Determine the [x, y] coordinate at the center of the cell enclosing the given text.  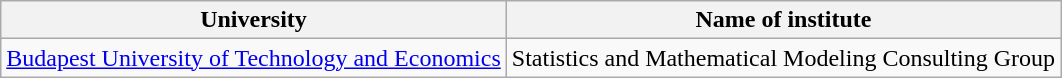
Budapest University of Technology and Economics [254, 58]
University [254, 20]
Name of institute [783, 20]
Statistics and Mathematical Modeling Consulting Group [783, 58]
